Pinpoint the cell where the given text exists, returning its (X, Y) midpoint coordinate. 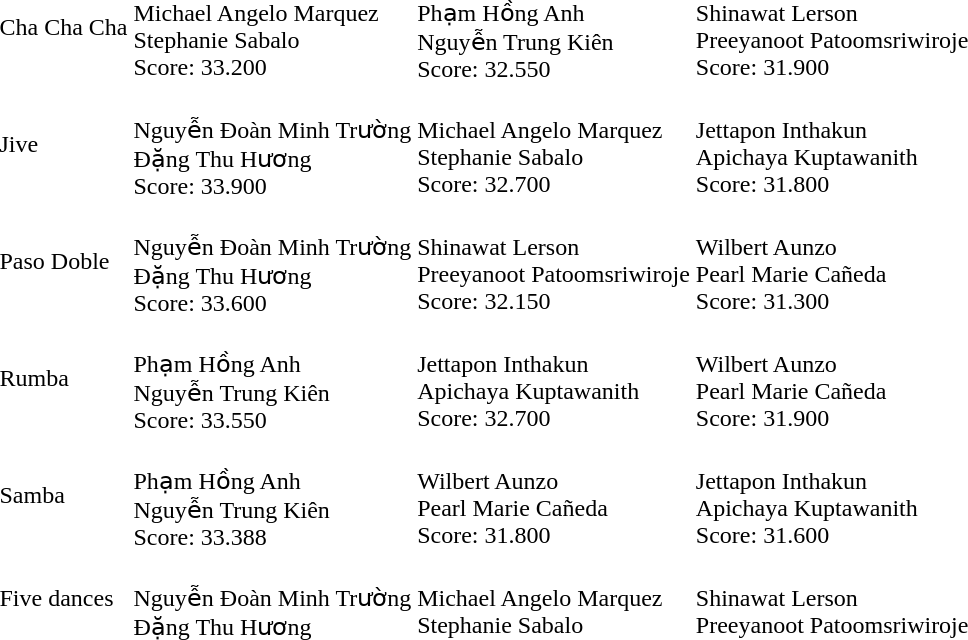
Michael Angelo MarquezStephanie SabaloScore: 32.700 (554, 144)
Wilbert AunzoPearl Marie CañedaScore: 31.800 (554, 495)
Phạm Hồng AnhNguyễn Trung KiênScore: 33.388 (272, 495)
Phạm Hồng AnhNguyễn Trung KiênScore: 33.550 (272, 378)
Shinawat LersonPreeyanoot PatoomsriwirojeScore: 32.150 (554, 261)
Jettapon InthakunApichaya KuptawanithScore: 32.700 (554, 378)
Nguyễn Đoàn Minh TrườngĐặng Thu HươngScore: 33.900 (272, 144)
Nguyễn Đoàn Minh TrườngĐặng Thu HươngScore: 33.600 (272, 261)
